Identify which cell holds the provided text, then report its (X, Y) central coordinate. 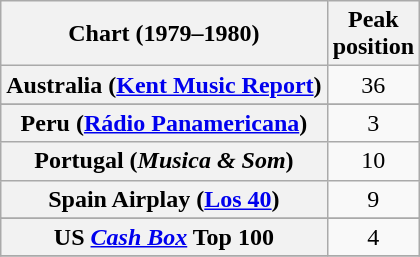
Spain Airplay (Los 40) (164, 199)
Chart (1979–1980) (164, 34)
10 (373, 161)
4 (373, 237)
US Cash Box Top 100 (164, 237)
Peru (Rádio Panamericana) (164, 123)
Australia (Kent Music Report) (164, 85)
3 (373, 123)
Peakposition (373, 34)
Portugal (Musica & Som) (164, 161)
9 (373, 199)
36 (373, 85)
